Return [X, Y] of the center of cell containing provided text 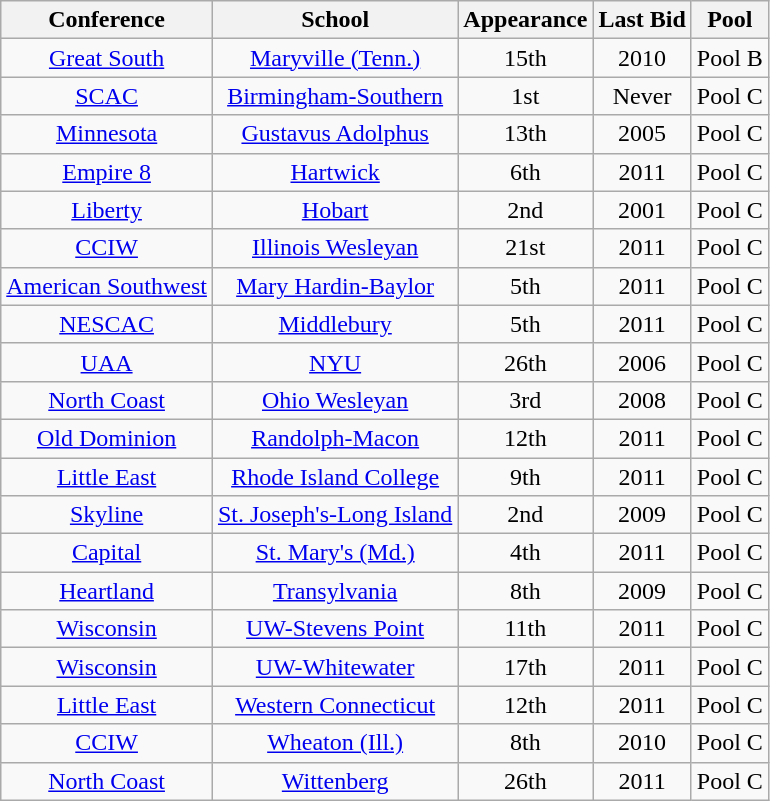
13th [526, 134]
3rd [526, 400]
2008 [642, 400]
Transylvania [334, 591]
Ohio Wesleyan [334, 400]
2005 [642, 134]
Heartland [107, 591]
Pool [730, 20]
St. Joseph's-Long Island [334, 515]
11th [526, 629]
Middlebury [334, 324]
Great South [107, 58]
Wheaton (Ill.) [334, 743]
Western Connecticut [334, 705]
Hartwick [334, 172]
9th [526, 477]
Minnesota [107, 134]
St. Mary's (Md.) [334, 553]
SCAC [107, 96]
15th [526, 58]
Rhode Island College [334, 477]
UAA [107, 362]
Birmingham-Southern [334, 96]
2001 [642, 210]
21st [526, 248]
Mary Hardin-Baylor [334, 286]
American Southwest [107, 286]
Pool B [730, 58]
UW-Stevens Point [334, 629]
Gustavus Adolphus [334, 134]
Capital [107, 553]
Appearance [526, 20]
Old Dominion [107, 438]
17th [526, 667]
NESCAC [107, 324]
School [334, 20]
Liberty [107, 210]
Last Bid [642, 20]
Wittenberg [334, 781]
Randolph-Macon [334, 438]
NYU [334, 362]
Never [642, 96]
UW-Whitewater [334, 667]
Hobart [334, 210]
6th [526, 172]
Maryville (Tenn.) [334, 58]
4th [526, 553]
Empire 8 [107, 172]
Skyline [107, 515]
Illinois Wesleyan [334, 248]
1st [526, 96]
2006 [642, 362]
Conference [107, 20]
